Return the [x, y] coordinate for the center point of the cell that contains the specified text.  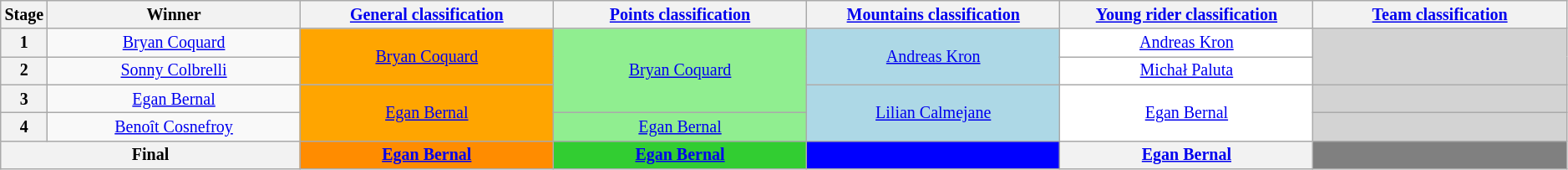
4 [24, 127]
General classification [426, 15]
1 [24, 44]
Young rider classification [1186, 15]
Stage [24, 15]
Team classification [1440, 15]
Final [150, 154]
Michał Paluta [1186, 70]
3 [24, 99]
Winner [174, 15]
Lilian Calmejane [934, 112]
Benoît Cosnefroy [174, 127]
2 [24, 70]
Mountains classification [934, 15]
Sonny Colbrelli [174, 70]
Points classification [680, 15]
